From the cell containing the given text, extract its center point as (x, y) coordinate. 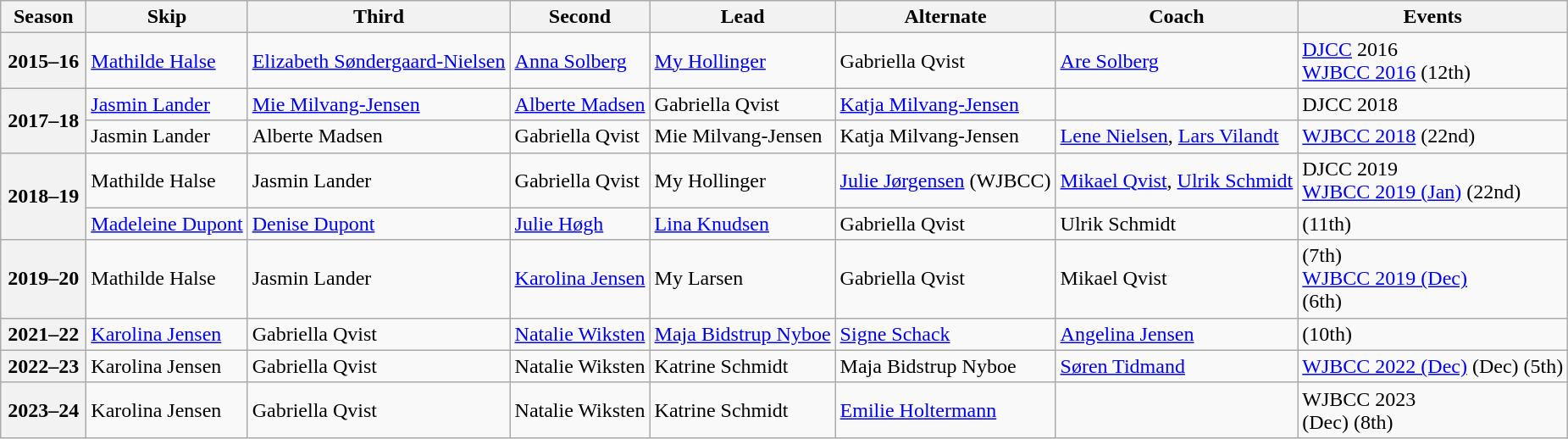
2023–24 (44, 410)
Events (1433, 17)
Mikael Qvist (1177, 279)
Lead (742, 17)
2018–19 (44, 197)
Alternate (945, 17)
Denise Dupont (379, 224)
WJBCC 2022 (Dec) (Dec) (5th) (1433, 366)
Emilie Holtermann (945, 410)
Second (579, 17)
Ulrik Schmidt (1177, 224)
(10th) (1433, 334)
Season (44, 17)
DJCC 2018 (1433, 104)
2021–22 (44, 334)
DJCC 2019 WJBCC 2019 (Jan) (22nd) (1433, 180)
Mikael Qvist, Ulrik Schmidt (1177, 180)
Coach (1177, 17)
2015–16 (44, 61)
Søren Tidmand (1177, 366)
Angelina Jensen (1177, 334)
(7th)WJBCC 2019 (Dec) (6th) (1433, 279)
My Larsen (742, 279)
Madeleine Dupont (167, 224)
(11th) (1433, 224)
DJCC 2016 WJBCC 2016 (12th) (1433, 61)
Elizabeth Søndergaard-Nielsen (379, 61)
WJBCC 2023(Dec) (8th) (1433, 410)
Skip (167, 17)
2019–20 (44, 279)
Anna Solberg (579, 61)
Julie Høgh (579, 224)
Lene Nielsen, Lars Vilandt (1177, 136)
Signe Schack (945, 334)
Are Solberg (1177, 61)
2022–23 (44, 366)
WJBCC 2018 (22nd) (1433, 136)
Third (379, 17)
Julie Jørgensen (WJBCC) (945, 180)
2017–18 (44, 120)
Lina Knudsen (742, 224)
